Return the (x, y) coordinate for the center point of the cell that contains the specified text.  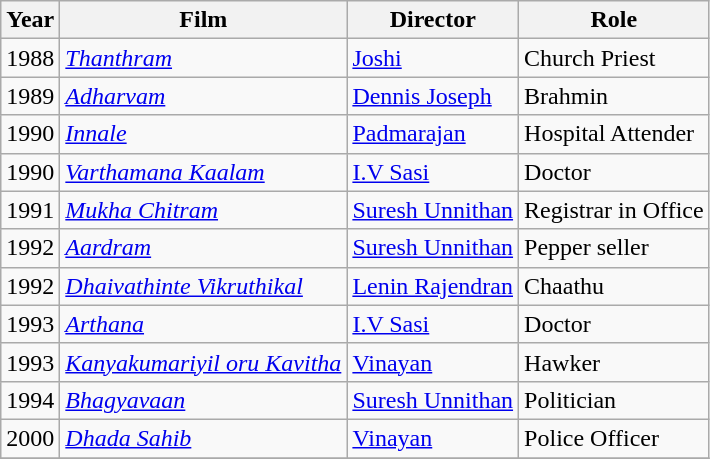
Kanyakumariyil oru Kavitha (204, 362)
Thanthram (204, 58)
Registrar in Office (614, 210)
Adharvam (204, 96)
Padmarajan (433, 134)
Aardram (204, 248)
Politician (614, 400)
Film (204, 20)
Dhaivathinte Vikruthikal (204, 286)
1991 (30, 210)
Hospital Attender (614, 134)
Hawker (614, 362)
1988 (30, 58)
Pepper seller (614, 248)
Varthamana Kaalam (204, 172)
Joshi (433, 58)
Mukha Chitram (204, 210)
Director (433, 20)
2000 (30, 438)
Dennis Joseph (433, 96)
Dhada Sahib (204, 438)
Chaathu (614, 286)
Innale (204, 134)
Brahmin (614, 96)
Year (30, 20)
Police Officer (614, 438)
1989 (30, 96)
Arthana (204, 324)
Lenin Rajendran (433, 286)
Role (614, 20)
1994 (30, 400)
Bhagyavaan (204, 400)
Church Priest (614, 58)
